Output the (x, y) coordinate of the center of the cell containing the given text.  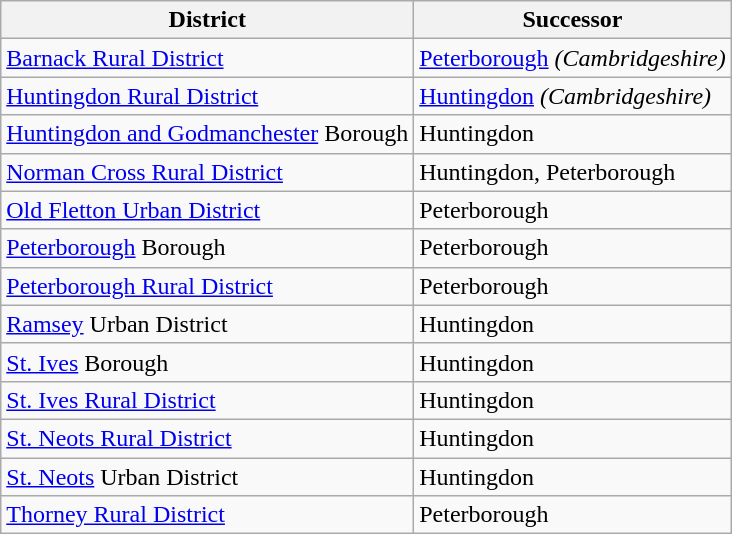
Barnack Rural District (208, 58)
Huntingdon and Godmanchester Borough (208, 134)
Huntingdon, Peterborough (572, 172)
Peterborough (Cambridgeshire) (572, 58)
Ramsey Urban District (208, 324)
Peterborough Rural District (208, 286)
Huntingdon Rural District (208, 96)
Thorney Rural District (208, 515)
St. Ives Rural District (208, 400)
St. Neots Urban District (208, 477)
Old Fletton Urban District (208, 210)
Successor (572, 20)
St. Neots Rural District (208, 438)
Huntingdon (Cambridgeshire) (572, 96)
Peterborough Borough (208, 248)
Norman Cross Rural District (208, 172)
District (208, 20)
St. Ives Borough (208, 362)
